Provide the (X, Y) coordinate of the cell's center where the given text is located.  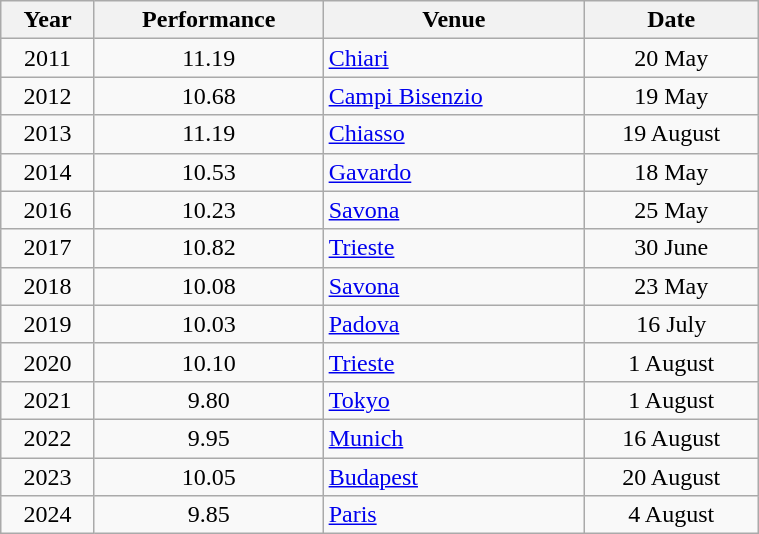
2021 (48, 400)
19 August (672, 134)
18 May (672, 172)
2011 (48, 58)
Date (672, 20)
10.53 (208, 172)
9.95 (208, 438)
Munich (454, 438)
2019 (48, 324)
10.68 (208, 96)
2018 (48, 286)
20 May (672, 58)
10.82 (208, 248)
9.85 (208, 515)
10.08 (208, 286)
Chiasso (454, 134)
Tokyo (454, 400)
10.10 (208, 362)
19 May (672, 96)
Padova (454, 324)
16 July (672, 324)
10.23 (208, 210)
20 August (672, 477)
Venue (454, 20)
23 May (672, 286)
2012 (48, 96)
Budapest (454, 477)
2014 (48, 172)
Gavardo (454, 172)
9.80 (208, 400)
2017 (48, 248)
2013 (48, 134)
Campi Bisenzio (454, 96)
2016 (48, 210)
30 June (672, 248)
10.05 (208, 477)
2023 (48, 477)
2022 (48, 438)
4 August (672, 515)
16 August (672, 438)
Chiari (454, 58)
Year (48, 20)
10.03 (208, 324)
2024 (48, 515)
25 May (672, 210)
Performance (208, 20)
Paris (454, 515)
2020 (48, 362)
